Detect which cell encompasses the target text, then output its (X, Y) center coordinate. 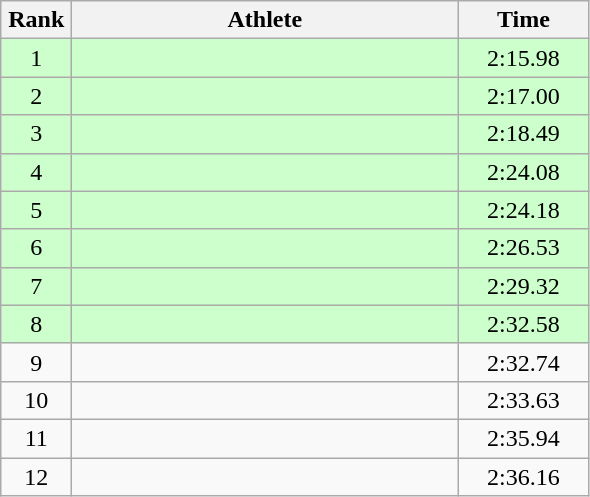
7 (36, 286)
Time (524, 20)
Athlete (265, 20)
2:18.49 (524, 134)
2:29.32 (524, 286)
2:36.16 (524, 477)
5 (36, 210)
3 (36, 134)
4 (36, 172)
2:17.00 (524, 96)
2:24.08 (524, 172)
2:35.94 (524, 438)
Rank (36, 20)
8 (36, 324)
6 (36, 248)
2:24.18 (524, 210)
2 (36, 96)
11 (36, 438)
10 (36, 400)
2:32.58 (524, 324)
2:15.98 (524, 58)
9 (36, 362)
1 (36, 58)
2:33.63 (524, 400)
2:26.53 (524, 248)
12 (36, 477)
2:32.74 (524, 362)
